Extract the (X, Y) coordinate from the center of the cell holding the provided text.  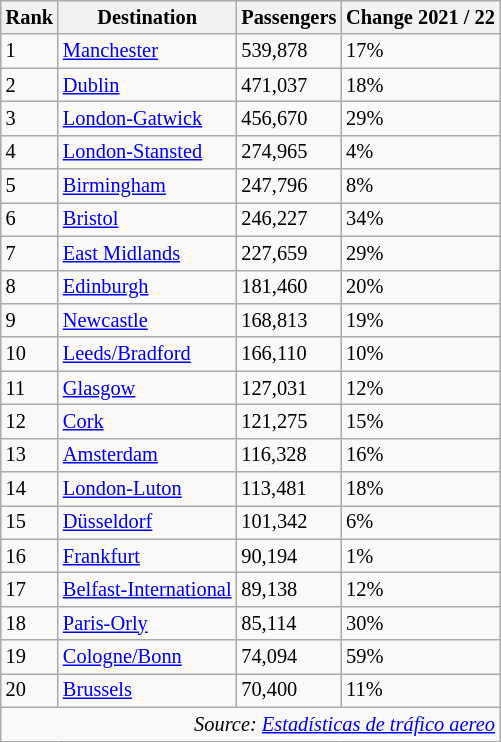
13 (30, 455)
Source: Estadísticas de tráfico aereo (250, 724)
Newcastle (147, 320)
34% (420, 219)
246,227 (288, 219)
Edinburgh (147, 287)
4 (30, 152)
456,670 (288, 118)
168,813 (288, 320)
5 (30, 186)
166,110 (288, 354)
4% (420, 152)
20 (30, 690)
London-Gatwick (147, 118)
6 (30, 219)
89,138 (288, 589)
181,460 (288, 287)
Paris-Orly (147, 623)
7 (30, 253)
1 (30, 51)
30% (420, 623)
Destination (147, 17)
Düsseldorf (147, 522)
Passengers (288, 17)
Leeds/Bradford (147, 354)
12 (30, 421)
113,481 (288, 489)
6% (420, 522)
Manchester (147, 51)
Frankfurt (147, 556)
1% (420, 556)
10 (30, 354)
16% (420, 455)
London-Luton (147, 489)
Cologne/Bonn (147, 657)
15 (30, 522)
2 (30, 85)
3 (30, 118)
127,031 (288, 388)
London-Stansted (147, 152)
16 (30, 556)
274,965 (288, 152)
471,037 (288, 85)
Bristol (147, 219)
19 (30, 657)
Brussels (147, 690)
20% (420, 287)
10% (420, 354)
Rank (30, 17)
17 (30, 589)
59% (420, 657)
8 (30, 287)
Amsterdam (147, 455)
Glasgow (147, 388)
Cork (147, 421)
74,094 (288, 657)
15% (420, 421)
90,194 (288, 556)
17% (420, 51)
101,342 (288, 522)
227,659 (288, 253)
116,328 (288, 455)
Dublin (147, 85)
11% (420, 690)
Belfast-International (147, 589)
Birmingham (147, 186)
85,114 (288, 623)
70,400 (288, 690)
14 (30, 489)
247,796 (288, 186)
18 (30, 623)
9 (30, 320)
8% (420, 186)
East Midlands (147, 253)
Change 2021 / 22 (420, 17)
11 (30, 388)
121,275 (288, 421)
19% (420, 320)
539,878 (288, 51)
